Pinpoint the cell where the given text exists, returning its (X, Y) midpoint coordinate. 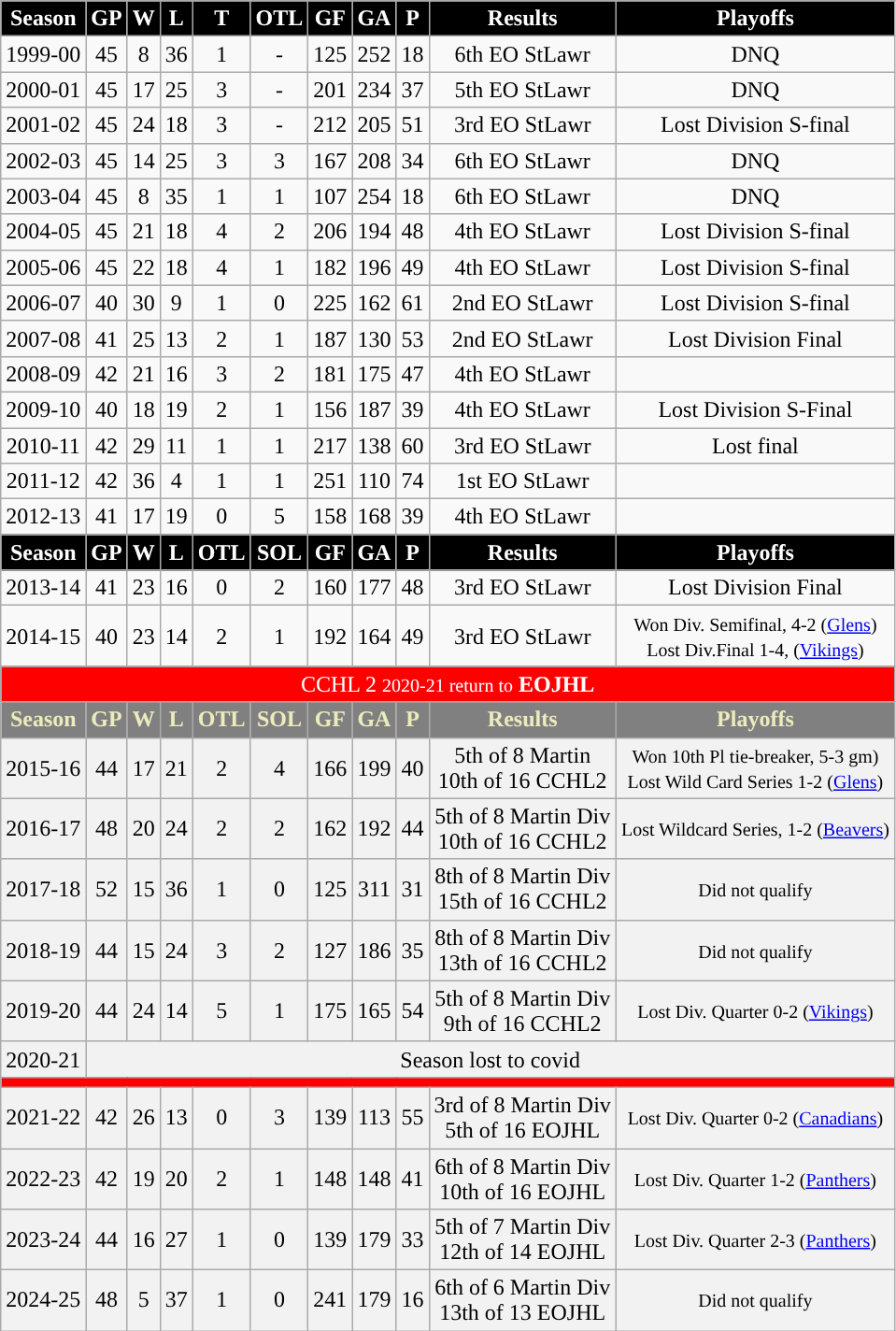
8th of 8 Martin Div15th of 16 CCHL2 (522, 890)
208 (374, 161)
201 (331, 90)
166 (331, 768)
5th of 8 Martin Div10th of 16 CCHL2 (522, 828)
251 (331, 481)
11 (176, 446)
Lost Div. Quarter 0-2 (Vikings) (755, 1011)
2012-13 (43, 517)
2024-25 (43, 1301)
217 (331, 446)
61 (413, 303)
Lost final (755, 446)
156 (331, 409)
2001-02 (43, 125)
138 (374, 446)
254 (374, 196)
212 (331, 125)
6th of 6 Martin Div13th of 13 EOJHL (522, 1301)
3rd of 8 Martin Div5th of 16 EOJHL (522, 1118)
53 (413, 338)
5th of 8 Martin Div9th of 16 CCHL2 (522, 1011)
2006-07 (43, 303)
Lost Div. Quarter 1-2 (Panthers) (755, 1178)
2007-08 (43, 338)
168 (374, 517)
74 (413, 481)
5th of 8 Martin10th of 16 CCHL2 (522, 768)
196 (374, 267)
26 (144, 1118)
186 (374, 950)
5th EO StLawr (522, 90)
Lost Div. Quarter 0-2 (Canadians) (755, 1118)
2020-21 (43, 1059)
29 (144, 446)
60 (413, 446)
181 (331, 374)
30 (144, 303)
5th of 7 Martin Div12th of 14 EOJHL (522, 1239)
182 (331, 267)
2005-06 (43, 267)
241 (331, 1301)
2002-03 (43, 161)
194 (374, 232)
311 (374, 890)
Lost Division S-Final (755, 409)
2022-23 (43, 1178)
Lost Wildcard Series, 1-2 (Beavers) (755, 828)
6th of 8 Martin Div10th of 16 EOJHL (522, 1178)
2014-15 (43, 636)
130 (374, 338)
113 (374, 1118)
2000-01 (43, 90)
205 (374, 125)
127 (331, 950)
Won Div. Semifinal, 4-2 (Glens)Lost Div.Final 1-4, (Vikings) (755, 636)
2004-05 (43, 232)
177 (374, 588)
47 (413, 374)
110 (374, 481)
Lost Div. Quarter 2-3 (Panthers) (755, 1239)
CCHL 2 2020-21 return to EOJHL (448, 684)
1999-00 (43, 54)
2009-10 (43, 409)
52 (107, 890)
225 (331, 303)
234 (374, 90)
2011-12 (43, 481)
2013-14 (43, 588)
31 (413, 890)
158 (331, 517)
107 (331, 196)
51 (413, 125)
2015-16 (43, 768)
34 (413, 161)
Won 10th Pl tie-breaker, 5-3 gm)Lost Wild Card Series 1-2 (Glens) (755, 768)
2016-17 (43, 828)
165 (374, 1011)
252 (374, 54)
2021-22 (43, 1118)
160 (331, 588)
54 (413, 1011)
167 (331, 161)
1st EO StLawr (522, 481)
206 (331, 232)
8th of 8 Martin Div13th of 16 CCHL2 (522, 950)
164 (374, 636)
27 (176, 1239)
Season lost to covid (491, 1059)
55 (413, 1118)
2019-20 (43, 1011)
33 (413, 1239)
T (221, 19)
2023-24 (43, 1239)
2017-18 (43, 890)
9 (176, 303)
2010-11 (43, 446)
22 (144, 267)
2018-19 (43, 950)
199 (374, 768)
2008-09 (43, 374)
2003-04 (43, 196)
